Scan for the cell matching the given text and deliver its [x, y] coordinate at center. 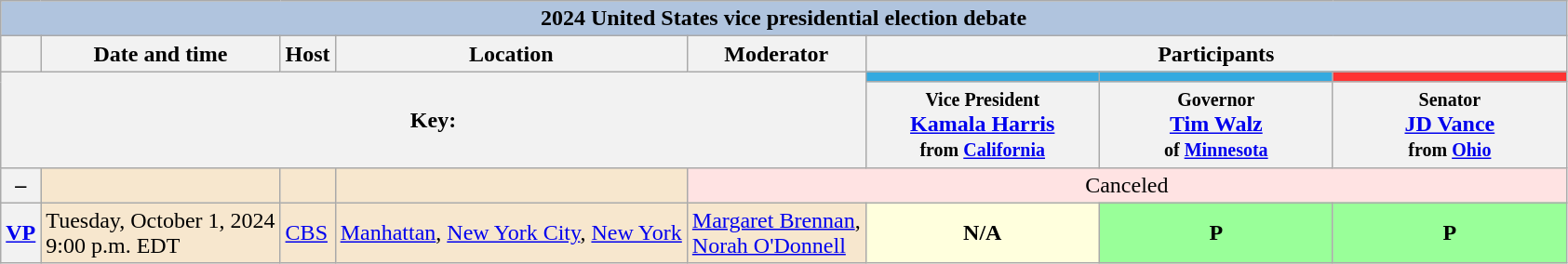
Canceled [1126, 185]
Host [307, 54]
Margaret Brennan,Norah O'Donnell [776, 232]
Tuesday, October 1, 20249:00 p.m. EDT [160, 232]
Manhattan, New York City, New York [511, 232]
Moderator [776, 54]
Key: [434, 119]
N/A [983, 232]
Location [511, 54]
Vice PresidentKamala Harrisfrom California [983, 125]
Participants [1215, 54]
SenatorJD Vancefrom Ohio [1450, 125]
– [20, 185]
GovernorTim Walzof Minnesota [1215, 125]
CBS [307, 232]
Date and time [160, 54]
VP [20, 232]
2024 United States vice presidential election debate [784, 19]
